Detect which cell encompasses the target text, then output its [x, y] center coordinate. 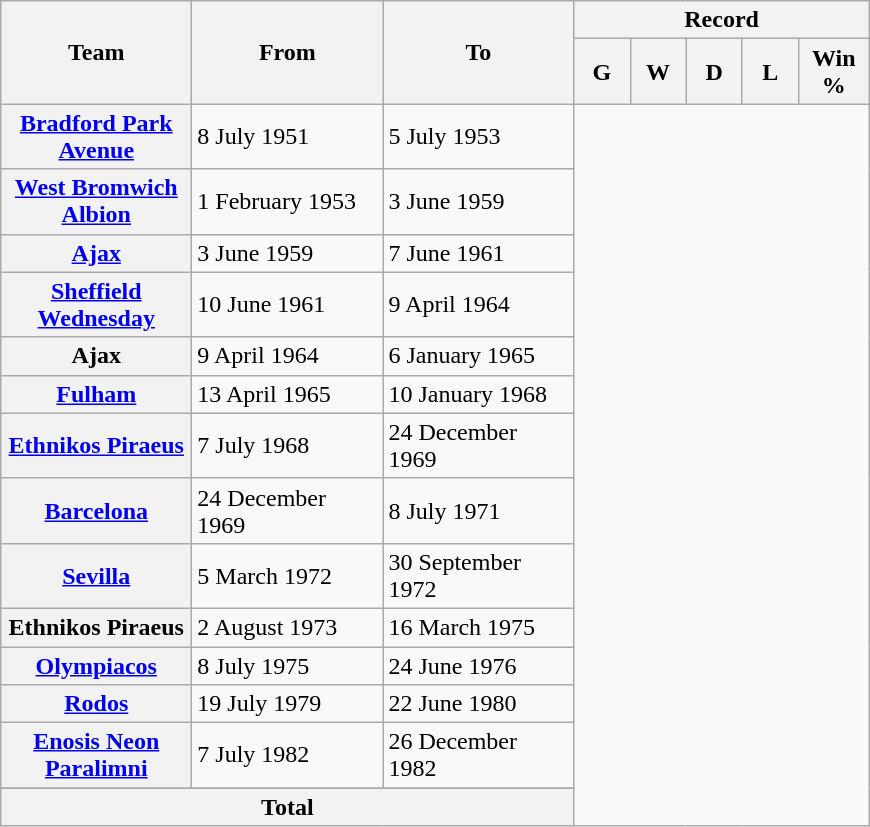
Team [96, 52]
2 August 1973 [288, 627]
8 July 1975 [288, 665]
From [288, 52]
Sheffield Wednesday [96, 304]
19 July 1979 [288, 704]
7 July 1968 [288, 446]
Barcelona [96, 510]
8 July 1971 [478, 510]
W [658, 72]
7 July 1982 [288, 756]
Record [722, 20]
7 June 1961 [478, 253]
West Bromwich Albion [96, 202]
Sevilla [96, 576]
10 January 1968 [478, 394]
Fulham [96, 394]
22 June 1980 [478, 704]
10 June 1961 [288, 304]
16 March 1975 [478, 627]
5 July 1953 [478, 136]
Olympiacos [96, 665]
6 January 1965 [478, 356]
30 September 1972 [478, 576]
L [770, 72]
5 March 1972 [288, 576]
To [478, 52]
Rodos [96, 704]
1 February 1953 [288, 202]
Bradford Park Avenue [96, 136]
Win % [834, 72]
8 July 1951 [288, 136]
Total [288, 807]
13 Αpril 1965 [288, 394]
26 December 1982 [478, 756]
24 June 1976 [478, 665]
Enosis Neon Paralimni [96, 756]
G [602, 72]
D [714, 72]
